Find where the given text appears and provide that cell's center as [x, y] coordinate. 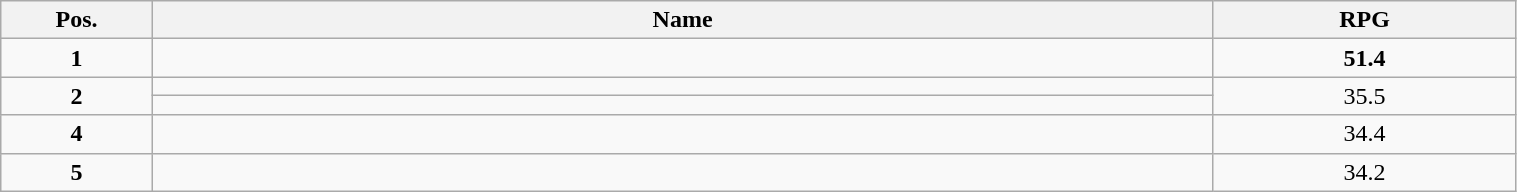
5 [77, 172]
35.5 [1364, 96]
2 [77, 96]
34.2 [1364, 172]
RPG [1364, 20]
34.4 [1364, 134]
Pos. [77, 20]
4 [77, 134]
1 [77, 58]
Name [682, 20]
51.4 [1364, 58]
